Provide the [X, Y] coordinate of the cell's center where the given text is located.  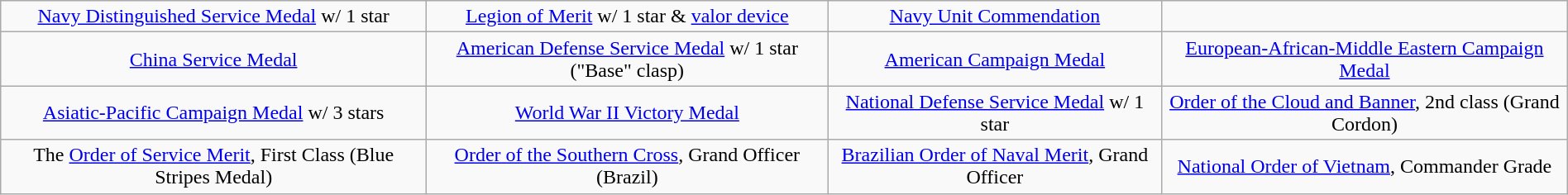
Legion of Merit w/ 1 star & valor device [628, 17]
American Campaign Medal [995, 59]
American Defense Service Medal w/ 1 star ("Base" clasp) [628, 59]
Order of the Southern Cross, Grand Officer (Brazil) [628, 167]
Navy Unit Commendation [995, 17]
Asiatic-Pacific Campaign Medal w/ 3 stars [213, 112]
National Order of Vietnam, Commander Grade [1365, 167]
Brazilian Order of Naval Merit, Grand Officer [995, 167]
European-African-Middle Eastern Campaign Medal [1365, 59]
World War II Victory Medal [628, 112]
Order of the Cloud and Banner, 2nd class (Grand Cordon) [1365, 112]
China Service Medal [213, 59]
Navy Distinguished Service Medal w/ 1 star [213, 17]
National Defense Service Medal w/ 1 star [995, 112]
The Order of Service Merit, First Class (Blue Stripes Medal) [213, 167]
